Identify which cell holds the provided text, then report its (x, y) central coordinate. 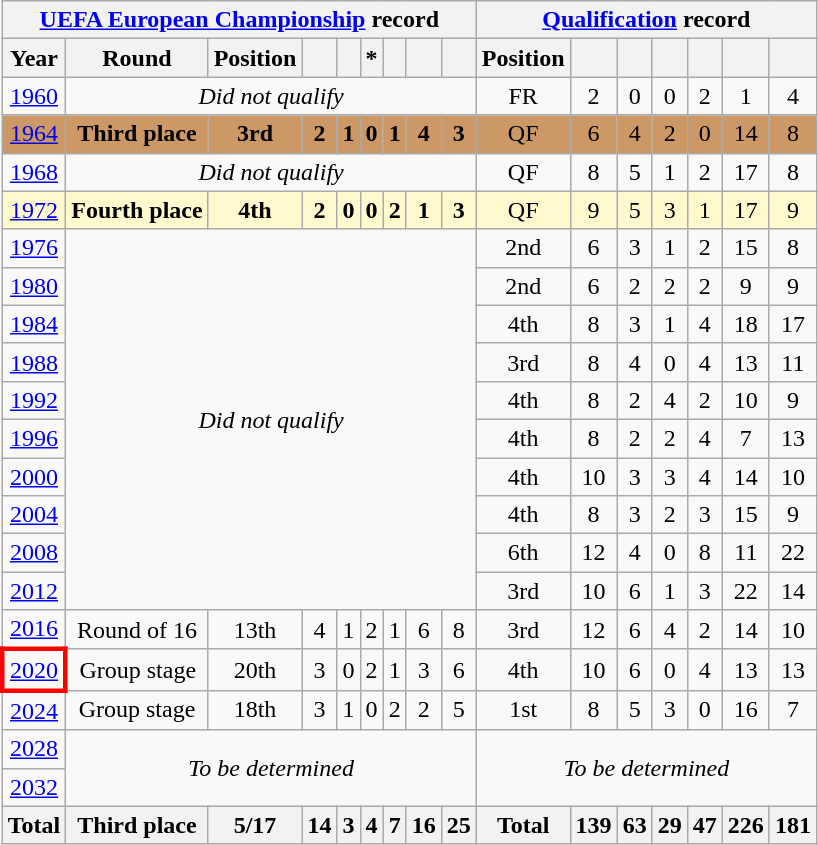
20th (255, 670)
63 (634, 825)
2016 (34, 630)
2004 (34, 515)
13th (255, 630)
2024 (34, 710)
18 (746, 324)
139 (594, 825)
2012 (34, 591)
FR (523, 96)
Round of 16 (137, 630)
1976 (34, 248)
1st (523, 710)
1964 (34, 134)
6th (523, 553)
2008 (34, 553)
1996 (34, 438)
UEFA European Championship record (239, 20)
226 (746, 825)
1972 (34, 210)
2028 (34, 749)
5/17 (255, 825)
Fourth place (137, 210)
1992 (34, 400)
Year (34, 58)
* (372, 58)
181 (792, 825)
29 (670, 825)
1960 (34, 96)
2000 (34, 477)
1984 (34, 324)
1968 (34, 172)
2020 (34, 670)
Round (137, 58)
Qualification record (646, 20)
2032 (34, 787)
18th (255, 710)
1988 (34, 362)
47 (704, 825)
1980 (34, 286)
25 (458, 825)
